Output the (X, Y) coordinate of the center of the cell containing the given text.  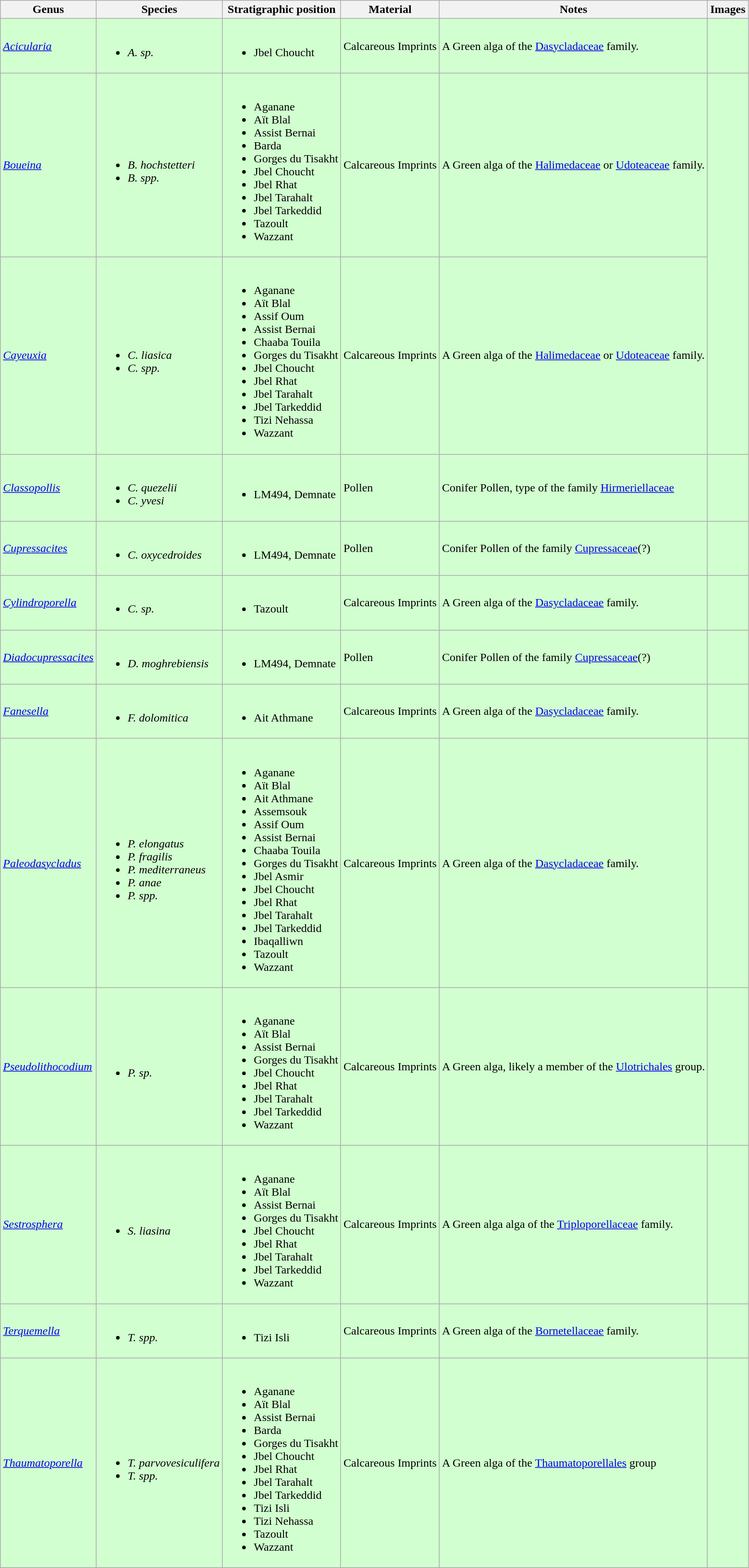
A. sp. (160, 46)
Pseudolithocodium (48, 1066)
C. quezeliiC. yvesi (160, 488)
AgananeAït BlalAssist BernaiBardaGorges du TisakhtJbel ChouchtJbel RhatJbel TarahaltJbel TarkeddidTizi IsliTizi NehassaTazoultWazzant (282, 1463)
Sestrosphera (48, 1224)
Species (160, 10)
Paleodasycladus (48, 863)
Thaumatoporella (48, 1463)
Fanesella (48, 711)
Images (728, 10)
D. moghrebiensis (160, 657)
Tizi Isli (282, 1331)
S. liasina (160, 1224)
AgananeAït BlalAssist BernaiBardaGorges du TisakhtJbel ChouchtJbel RhatJbel TarahaltJbel TarkeddidTazoultWazzant (282, 165)
Cayeuxia (48, 355)
Cylindroporella (48, 602)
T. spp. (160, 1331)
AgananeAït BlalAssif OumAssist BernaiChaaba TouilaGorges du TisakhtJbel ChouchtJbel RhatJbel TarahaltJbel TarkeddidTizi NehassaWazzant (282, 355)
Conifer Pollen, type of the family Hirmeriellaceae (573, 488)
A Green alga of the Thaumatoporellales group (573, 1463)
Acicularia (48, 46)
P. elongatusP. fragilisP. mediterraneusP. anaeP. spp. (160, 863)
A Green alga alga of the Triploporellaceae family. (573, 1224)
Genus (48, 10)
Tazoult (282, 602)
Notes (573, 10)
F. dolomitica (160, 711)
T. parvovesiculiferaT. spp. (160, 1463)
Material (390, 10)
C. sp. (160, 602)
P. sp. (160, 1066)
Classopollis (48, 488)
Diadocupressacites (48, 657)
A Green alga of the Bornetellaceae family. (573, 1331)
A Green alga, likely a member of the Ulotrichales group. (573, 1066)
Terquemella (48, 1331)
B. hochstetteriB. spp. (160, 165)
Cupressacites (48, 549)
Stratigraphic position (282, 10)
Jbel Choucht (282, 46)
C. oxycedroides (160, 549)
Boueina (48, 165)
C. liasicaC. spp. (160, 355)
Ait Athmane (282, 711)
